Return (X, Y) of the center of cell containing provided text 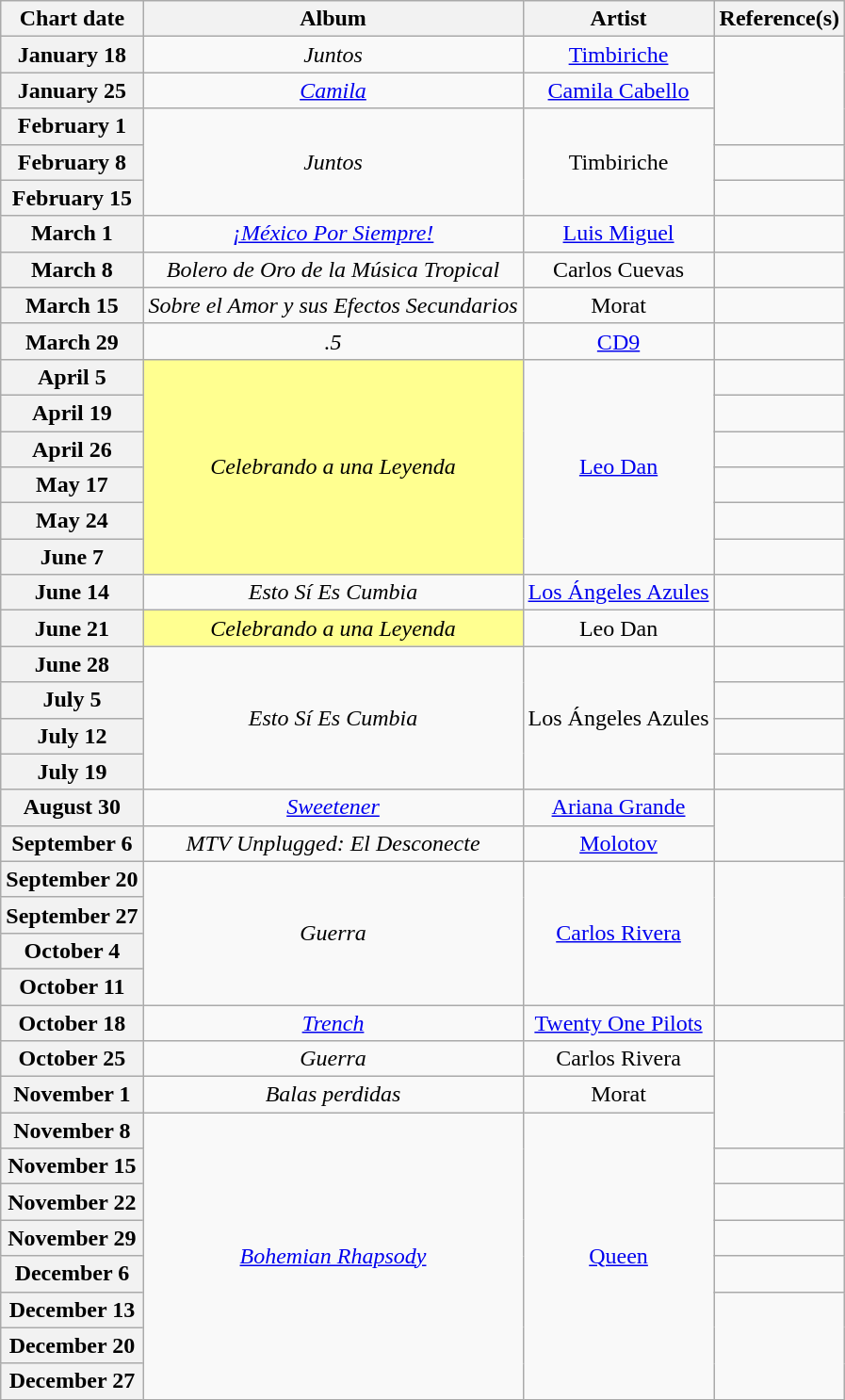
November 8 (72, 1131)
Sobre el Amor y sus Efectos Secundarios (333, 305)
April 5 (72, 377)
Queen (618, 1256)
Luis Miguel (618, 234)
MTV Unplugged: El Desconecte (333, 843)
October 25 (72, 1059)
March 29 (72, 341)
June 7 (72, 557)
May 24 (72, 521)
Bohemian Rhapsody (333, 1256)
Bolero de Oro de la Música Tropical (333, 269)
July 5 (72, 700)
December 27 (72, 1381)
October 4 (72, 951)
October 11 (72, 986)
Carlos Cuevas (618, 269)
.5 (333, 341)
Artist (618, 19)
Molotov (618, 843)
June 21 (72, 628)
CD9 (618, 341)
February 8 (72, 162)
June 14 (72, 593)
October 18 (72, 1022)
July 19 (72, 772)
July 12 (72, 736)
Camila Cabello (618, 90)
December 20 (72, 1345)
April 26 (72, 449)
September 20 (72, 879)
February 1 (72, 126)
February 15 (72, 198)
Chart date (72, 19)
Album (333, 19)
November 15 (72, 1166)
March 1 (72, 234)
November 22 (72, 1202)
Twenty One Pilots (618, 1022)
December 13 (72, 1310)
April 19 (72, 413)
August 30 (72, 807)
Camila (333, 90)
¡México Por Siempre! (333, 234)
Trench (333, 1022)
September 27 (72, 915)
March 15 (72, 305)
June 28 (72, 664)
May 17 (72, 485)
Sweetener (333, 807)
September 6 (72, 843)
Balas perdidas (333, 1095)
January 18 (72, 55)
November 29 (72, 1238)
December 6 (72, 1274)
January 25 (72, 90)
March 8 (72, 269)
Ariana Grande (618, 807)
Reference(s) (780, 19)
November 1 (72, 1095)
